Capture the cell that displays the provided text and extract its [X, Y] central coordinate. 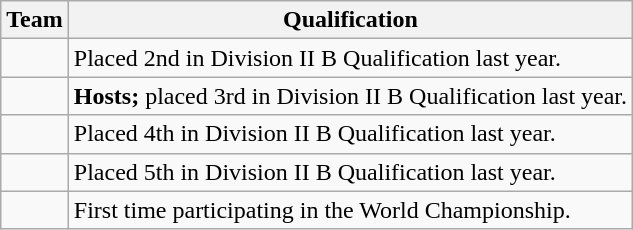
Team [35, 20]
Placed 4th in Division II B Qualification last year. [350, 134]
Hosts; placed 3rd in Division II B Qualification last year. [350, 96]
Placed 5th in Division II B Qualification last year. [350, 172]
First time participating in the World Championship. [350, 210]
Placed 2nd in Division II B Qualification last year. [350, 58]
Qualification [350, 20]
